Extract the (x, y) coordinate from the center of the cell holding the provided text.  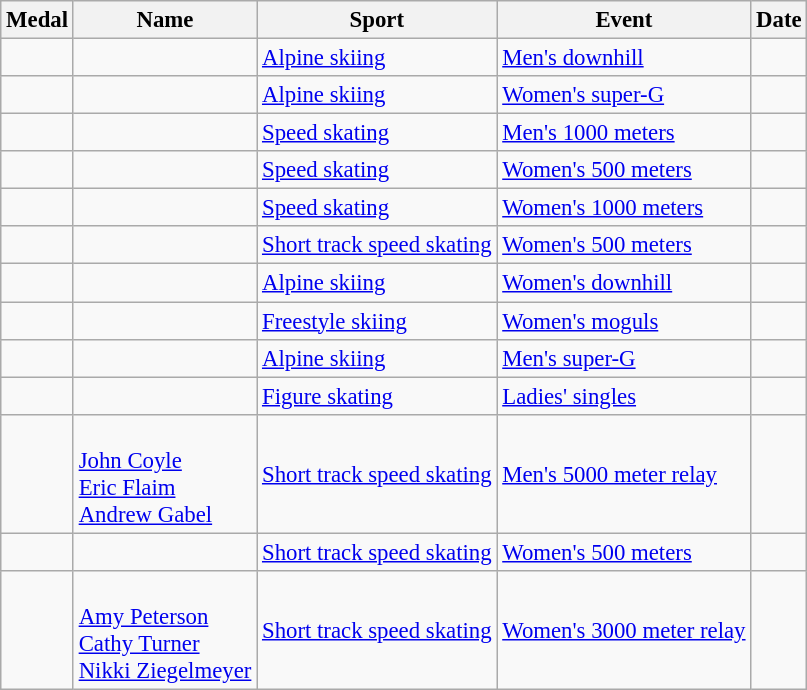
Amy PetersonCathy TurnerNikki Ziegelmeyer (164, 630)
Figure skating (377, 396)
Women's 3000 meter relay (624, 630)
Date (779, 20)
Men's super-G (624, 358)
Women's moguls (624, 321)
Men's 5000 meter relay (624, 474)
Event (624, 20)
Men's 1000 meters (624, 133)
John CoyleEric FlaimAndrew Gabel (164, 474)
Name (164, 20)
Men's downhill (624, 58)
Women's super-G (624, 95)
Freestyle skiing (377, 321)
Sport (377, 20)
Ladies' singles (624, 396)
Medal (38, 20)
Women's 1000 meters (624, 208)
Women's downhill (624, 283)
